Pinpoint the cell where the given text exists, returning its [X, Y] midpoint coordinate. 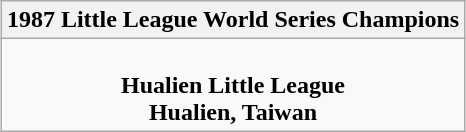
1987 Little League World Series Champions [232, 20]
Hualien Little LeagueHualien, Taiwan [232, 85]
